Output the [x, y] coordinate of the center of the cell containing the given text.  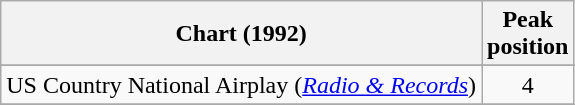
Chart (1992) [242, 34]
4 [528, 85]
Peakposition [528, 34]
US Country National Airplay (Radio & Records) [242, 85]
